Identify which cell holds the provided text, then report its [X, Y] central coordinate. 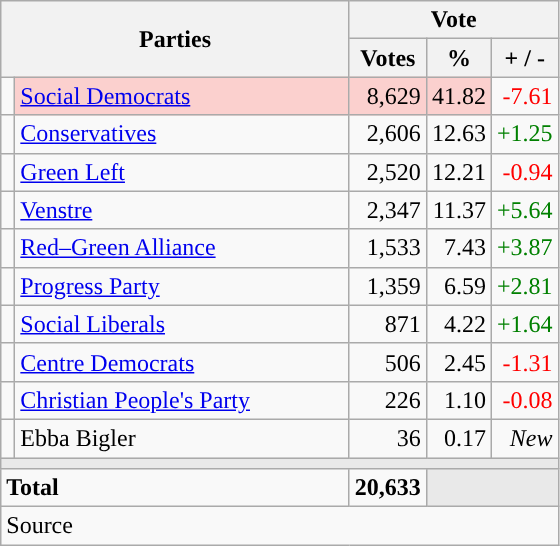
+5.64 [524, 210]
6.59 [458, 286]
12.21 [458, 172]
4.22 [458, 324]
2,520 [388, 172]
7.43 [458, 248]
0.17 [458, 438]
41.82 [458, 96]
1,359 [388, 286]
Ebba Bigler [182, 438]
Source [280, 526]
8,629 [388, 96]
871 [388, 324]
1,533 [388, 248]
+ / - [524, 58]
-7.61 [524, 96]
11.37 [458, 210]
+3.87 [524, 248]
20,633 [388, 488]
New [524, 438]
Social Liberals [182, 324]
12.63 [458, 134]
+1.25 [524, 134]
506 [388, 362]
Green Left [182, 172]
Progress Party [182, 286]
-1.31 [524, 362]
2,347 [388, 210]
Parties [176, 39]
Vote [454, 20]
2.45 [458, 362]
-0.08 [524, 400]
2,606 [388, 134]
1.10 [458, 400]
-0.94 [524, 172]
Total [176, 488]
Conservatives [182, 134]
Social Democrats [182, 96]
Venstre [182, 210]
+2.81 [524, 286]
% [458, 58]
Centre Democrats [182, 362]
226 [388, 400]
36 [388, 438]
Christian People's Party [182, 400]
+1.64 [524, 324]
Red–Green Alliance [182, 248]
Votes [388, 58]
